Return the [X, Y] coordinate for the center point of the cell that contains the specified text.  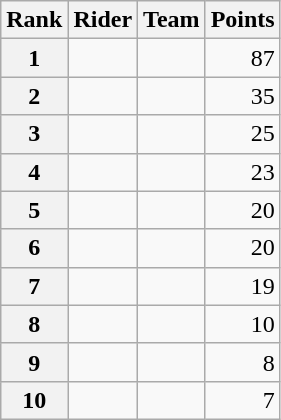
4 [34, 172]
9 [34, 362]
2 [34, 96]
25 [242, 134]
35 [242, 96]
19 [242, 286]
1 [34, 58]
87 [242, 58]
6 [34, 248]
Rank [34, 20]
Rider [103, 20]
23 [242, 172]
Points [242, 20]
3 [34, 134]
5 [34, 210]
Team [172, 20]
